Capture the cell that displays the provided text and extract its (X, Y) central coordinate. 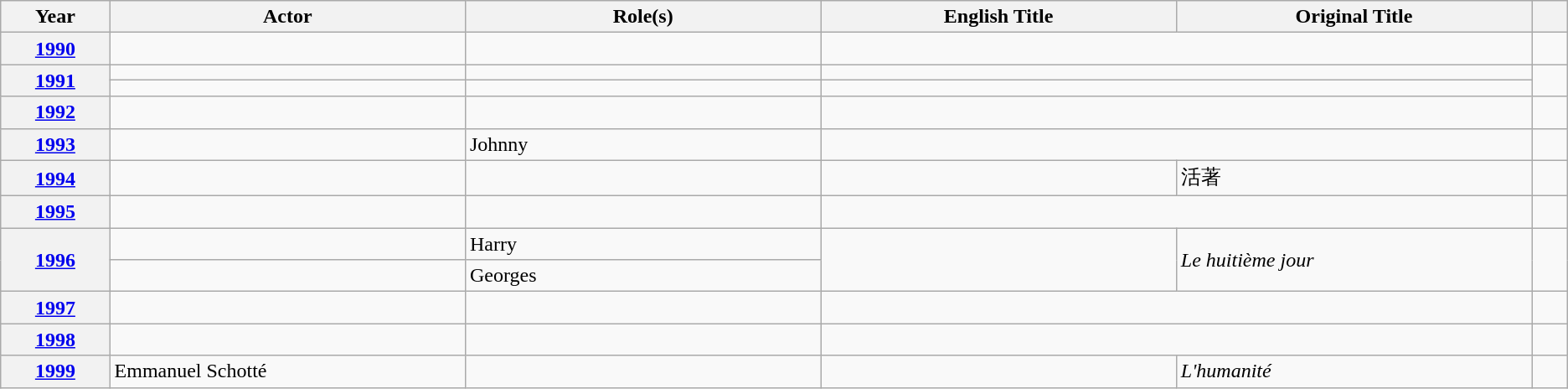
Georges (642, 276)
1990 (55, 49)
English Title (998, 17)
Original Title (1354, 17)
1991 (55, 80)
1992 (55, 112)
Year (55, 17)
Le huitième jour (1354, 260)
1998 (55, 340)
1996 (55, 260)
Actor (287, 17)
活著 (1354, 178)
Emmanuel Schotté (287, 371)
L'humanité (1354, 371)
Johnny (642, 144)
1993 (55, 144)
Harry (642, 244)
Role(s) (642, 17)
1994 (55, 178)
1997 (55, 308)
1999 (55, 371)
1995 (55, 212)
